Return the (X, Y) coordinate for the center point of the cell that contains the specified text.  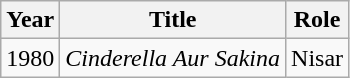
Cinderella Aur Sakina (173, 58)
Nisar (318, 58)
Year (30, 20)
1980 (30, 58)
Role (318, 20)
Title (173, 20)
